Scan for the cell matching the given text and deliver its [x, y] coordinate at center. 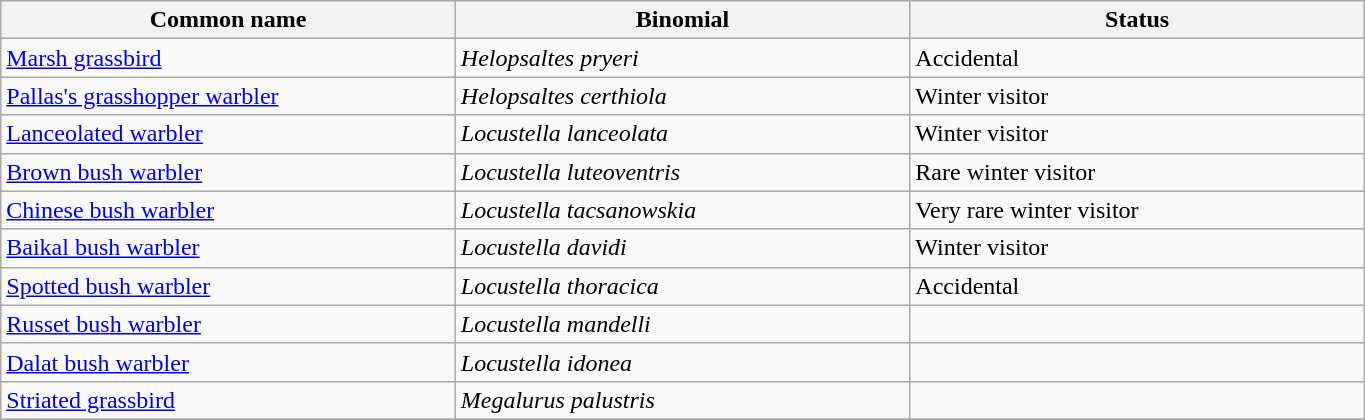
Spotted bush warbler [228, 286]
Very rare winter visitor [1138, 210]
Helopsaltes pryeri [682, 58]
Locustella luteoventris [682, 172]
Locustella idonea [682, 362]
Locustella mandelli [682, 324]
Status [1138, 20]
Pallas's grasshopper warbler [228, 96]
Baikal bush warbler [228, 248]
Locustella lanceolata [682, 134]
Rare winter visitor [1138, 172]
Common name [228, 20]
Marsh grassbird [228, 58]
Locustella thoracica [682, 286]
Locustella tacsanowskia [682, 210]
Binomial [682, 20]
Lanceolated warbler [228, 134]
Locustella davidi [682, 248]
Helopsaltes certhiola [682, 96]
Chinese bush warbler [228, 210]
Russet bush warbler [228, 324]
Megalurus palustris [682, 400]
Brown bush warbler [228, 172]
Striated grassbird [228, 400]
Dalat bush warbler [228, 362]
